For the text-containing cell, return its midpoint in (X, Y) coordinate format. 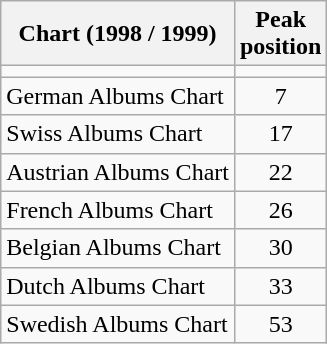
Peakposition (280, 34)
30 (280, 248)
Swiss Albums Chart (118, 134)
Austrian Albums Chart (118, 172)
Belgian Albums Chart (118, 248)
53 (280, 324)
German Albums Chart (118, 96)
Chart (1998 / 1999) (118, 34)
Dutch Albums Chart (118, 286)
17 (280, 134)
22 (280, 172)
Swedish Albums Chart (118, 324)
French Albums Chart (118, 210)
7 (280, 96)
26 (280, 210)
33 (280, 286)
